For the text-containing cell, return its midpoint in (X, Y) coordinate format. 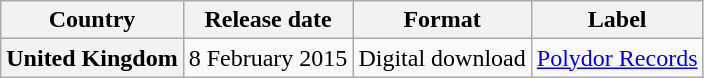
Format (442, 20)
Release date (268, 20)
8 February 2015 (268, 58)
Polydor Records (617, 58)
United Kingdom (92, 58)
Label (617, 20)
Digital download (442, 58)
Country (92, 20)
